From the cell containing the given text, extract its center point as (x, y) coordinate. 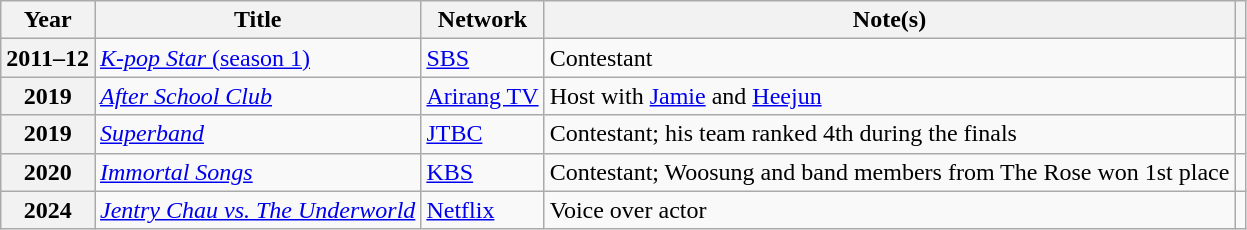
Contestant (890, 58)
2020 (48, 172)
After School Club (257, 96)
Netflix (482, 210)
Host with Jamie and Heejun (890, 96)
Note(s) (890, 20)
Jentry Chau vs. The Underworld (257, 210)
2011–12 (48, 58)
Voice over actor (890, 210)
K-pop Star (season 1) (257, 58)
Arirang TV (482, 96)
Contestant; his team ranked 4th during the finals (890, 134)
SBS (482, 58)
Immortal Songs (257, 172)
JTBC (482, 134)
KBS (482, 172)
Network (482, 20)
Contestant; Woosung and band members from The Rose won 1st place (890, 172)
Title (257, 20)
Year (48, 20)
2024 (48, 210)
Superband (257, 134)
